Determine the [x, y] coordinate at the center of the cell enclosing the given text.  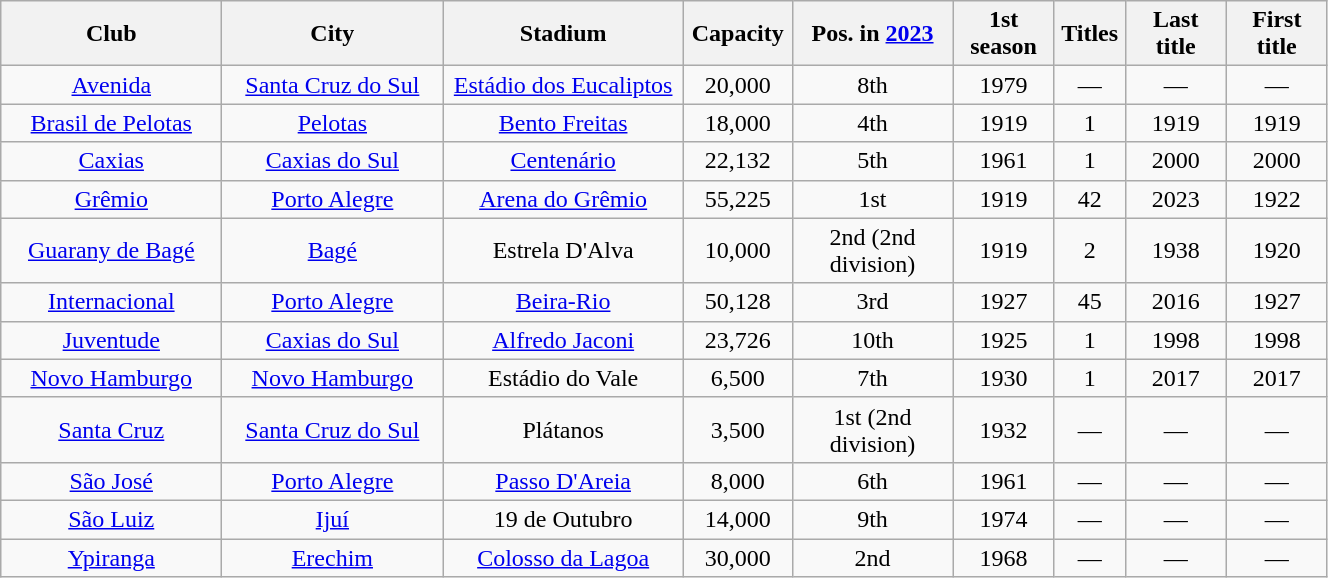
1925 [1004, 340]
1974 [1004, 519]
6th [872, 481]
50,128 [738, 302]
1922 [1276, 199]
3,500 [738, 430]
Brasil de Pelotas [112, 123]
20,000 [738, 85]
Bagé [332, 250]
23,726 [738, 340]
3rd [872, 302]
City [332, 34]
Titles [1090, 34]
Erechim [332, 557]
Colosso da Lagoa [564, 557]
Ypiranga [112, 557]
6,500 [738, 378]
Estádio dos Eucaliptos [564, 85]
São José [112, 481]
2nd (2nd division) [872, 250]
São Luiz [112, 519]
Beira-Rio [564, 302]
9th [872, 519]
2023 [1176, 199]
Club [112, 34]
Last title [1176, 34]
Pos. in 2023 [872, 34]
42 [1090, 199]
Avenida [112, 85]
Pelotas [332, 123]
Guarany de Bagé [112, 250]
1920 [1276, 250]
8th [872, 85]
1968 [1004, 557]
55,225 [738, 199]
Capacity [738, 34]
Estádio do Vale [564, 378]
2 [1090, 250]
Plátanos [564, 430]
1st [872, 199]
45 [1090, 302]
1st (2nd division) [872, 430]
2016 [1176, 302]
7th [872, 378]
1930 [1004, 378]
22,132 [738, 161]
Juventude [112, 340]
19 de Outubro [564, 519]
8,000 [738, 481]
2nd [872, 557]
First title [1276, 34]
Stadium [564, 34]
Ijuí [332, 519]
Caxias [112, 161]
Santa Cruz [112, 430]
Alfredo Jaconi [564, 340]
Bento Freitas [564, 123]
1932 [1004, 430]
1st season [1004, 34]
30,000 [738, 557]
10,000 [738, 250]
14,000 [738, 519]
1979 [1004, 85]
Estrela D'Alva [564, 250]
4th [872, 123]
Arena do Grêmio [564, 199]
18,000 [738, 123]
Grêmio [112, 199]
Passo D'Areia [564, 481]
Internacional [112, 302]
5th [872, 161]
1938 [1176, 250]
10th [872, 340]
Centenário [564, 161]
